Pinpoint the cell where the given text exists, returning its (x, y) midpoint coordinate. 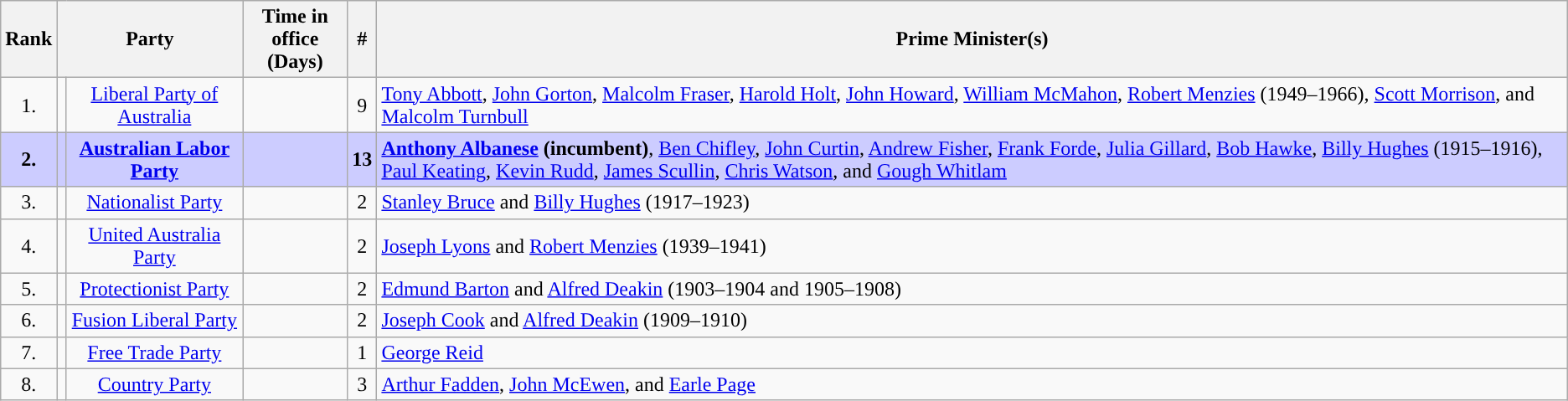
6. (28, 321)
Australian Labor Party (154, 159)
Time in office(Days) (295, 39)
2. (28, 159)
13 (362, 159)
Joseph Lyons and Robert Menzies (1939–1941) (972, 246)
Party (150, 39)
Nationalist Party (154, 203)
Arthur Fadden, John McEwen, and Earle Page (972, 384)
Edmund Barton and Alfred Deakin (1903–1904 and 1905–1908) (972, 289)
# (362, 39)
Rank (28, 39)
George Reid (972, 352)
Stanley Bruce and Billy Hughes (1917–1923) (972, 203)
1 (362, 352)
7. (28, 352)
Free Trade Party (154, 352)
Tony Abbott, John Gorton, Malcolm Fraser, Harold Holt, John Howard, William McMahon, Robert Menzies (1949–1966), Scott Morrison, and Malcolm Turnbull (972, 105)
Protectionist Party (154, 289)
8. (28, 384)
Country Party (154, 384)
9 (362, 105)
Fusion Liberal Party (154, 321)
Liberal Party of Australia (154, 105)
4. (28, 246)
Prime Minister(s) (972, 39)
Joseph Cook and Alfred Deakin (1909–1910) (972, 321)
3. (28, 203)
5. (28, 289)
1. (28, 105)
3 (362, 384)
United Australia Party (154, 246)
